Locate the cell with the specified text and output its (x, y) center coordinate. 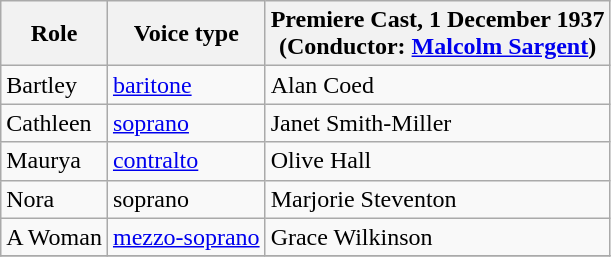
Maurya (54, 161)
mezzo-soprano (186, 237)
Janet Smith-Miller (438, 123)
baritone (186, 85)
Alan Coed (438, 85)
Marjorie Steventon (438, 199)
contralto (186, 161)
Voice type (186, 34)
Grace Wilkinson (438, 237)
Olive Hall (438, 161)
Role (54, 34)
Premiere Cast, 1 December 1937(Conductor: Malcolm Sargent) (438, 34)
Cathleen (54, 123)
A Woman (54, 237)
Nora (54, 199)
Bartley (54, 85)
